Return the (x, y) coordinate for the center point of the cell that contains the specified text.  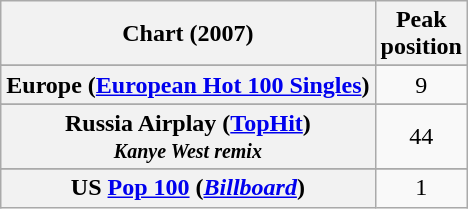
Europe (European Hot 100 Singles) (188, 85)
Russia Airplay (TopHit)Kanye West remix (188, 136)
9 (421, 85)
Chart (2007) (188, 34)
44 (421, 136)
Peakposition (421, 34)
1 (421, 188)
US Pop 100 (Billboard) (188, 188)
